Pinpoint the cell where the given text exists, returning its [X, Y] midpoint coordinate. 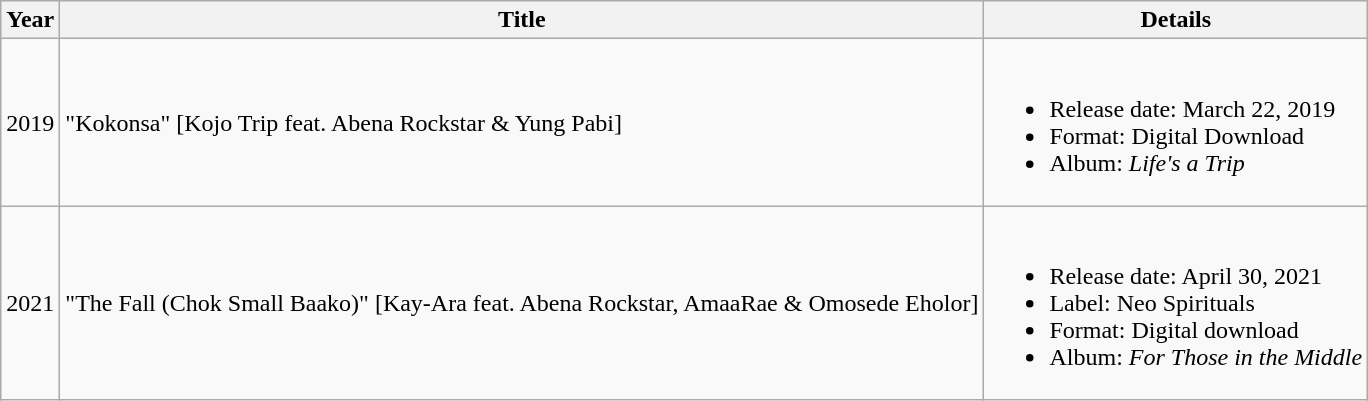
Title [522, 20]
Details [1176, 20]
Release date: March 22, 2019Format: Digital DownloadAlbum: Life's a Trip [1176, 122]
2021 [30, 303]
"The Fall (Chok Small Baako)" [Kay-Ara feat. Abena Rockstar, AmaaRae & Omosede Eholor] [522, 303]
"Kokonsa" [Kojo Trip feat. Abena Rockstar & Yung Pabi] [522, 122]
2019 [30, 122]
Year [30, 20]
Release date: April 30, 2021Label: Neo SpiritualsFormat: Digital downloadAlbum: For Those in the Middle [1176, 303]
